Detect which cell encompasses the target text, then output its (X, Y) center coordinate. 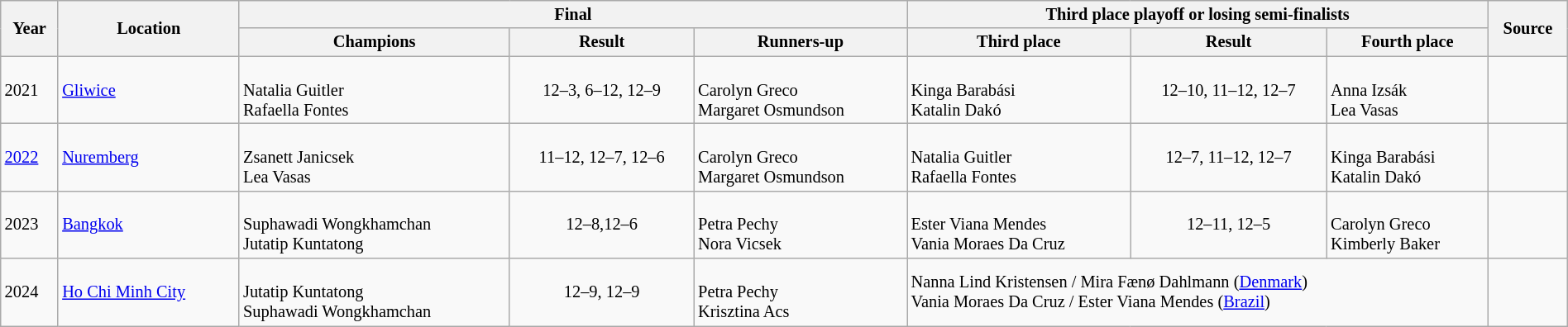
Location (149, 28)
Runners-up (801, 42)
Third place playoff or losing semi-finalists (1198, 14)
Ho Chi Minh City (149, 292)
12–10, 11–12, 12–7 (1229, 90)
12–8,12–6 (602, 225)
Fourth place (1408, 42)
11–12, 12–7, 12–6 (602, 157)
12–11, 12–5 (1229, 225)
Petra Pechy Krisztina Acs (801, 292)
Zsanett JanicsekLea Vasas (374, 157)
12–3, 6–12, 12–9 (602, 90)
Carolyn Greco Kimberly Baker (1408, 225)
Year (30, 28)
Jutatip Kuntatong Suphawadi Wongkhamchan (374, 292)
Petra Pechy Nora Vicsek (801, 225)
Bangkok (149, 225)
Source (1528, 28)
Ester Viana Mendes Vania Moraes Da Cruz (1019, 225)
Final (572, 14)
Nanna Lind Kristensen / Mira Fænø Dahlmann (Denmark) Vania Moraes Da Cruz / Ester Viana Mendes (Brazil) (1198, 292)
Anna IzsákLea Vasas (1408, 90)
2024 (30, 292)
12–7, 11–12, 12–7 (1229, 157)
2022 (30, 157)
Third place (1019, 42)
12–9, 12–9 (602, 292)
Gliwice (149, 90)
2021 (30, 90)
Nuremberg (149, 157)
Champions (374, 42)
2023 (30, 225)
Suphawadi Wongkhamchan Jutatip Kuntatong (374, 225)
